Locate the cell with the specified text and output its (x, y) center coordinate. 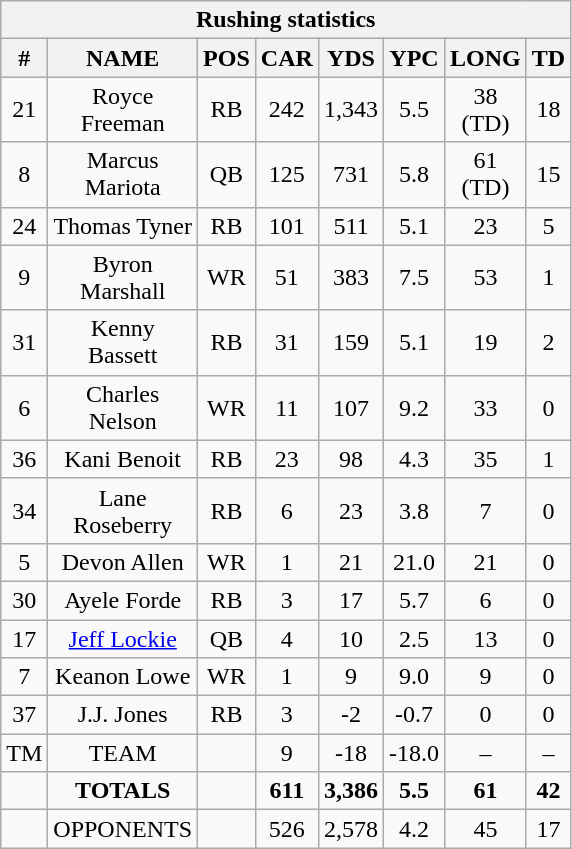
Kani Benoit (123, 459)
9.0 (414, 677)
TEAM (123, 753)
731 (350, 174)
101 (286, 226)
CAR (286, 58)
34 (24, 510)
TD (548, 58)
15 (548, 174)
Thomas Tyner (123, 226)
2.5 (414, 639)
9.2 (414, 408)
159 (350, 342)
TOTALS (123, 791)
TM (24, 753)
33 (486, 408)
OPPONENTS (123, 829)
125 (286, 174)
526 (286, 829)
J.J. Jones (123, 715)
LONG (486, 58)
-0.7 (414, 715)
36 (24, 459)
# (24, 58)
5.8 (414, 174)
NAME (123, 58)
-18.0 (414, 753)
4.3 (414, 459)
511 (350, 226)
4 (286, 639)
38 (TD) (486, 110)
Keanon Lowe (123, 677)
Devon Allen (123, 562)
5.7 (414, 600)
-2 (350, 715)
Royce Freeman (123, 110)
Rushing statistics (286, 20)
37 (24, 715)
51 (286, 278)
19 (486, 342)
18 (548, 110)
61 (TD) (486, 174)
Jeff Lockie (123, 639)
11 (286, 408)
-18 (350, 753)
Marcus Mariota (123, 174)
42 (548, 791)
61 (486, 791)
53 (486, 278)
13 (486, 639)
Byron Marshall (123, 278)
Ayele Forde (123, 600)
30 (24, 600)
24 (24, 226)
YDS (350, 58)
1,343 (350, 110)
383 (350, 278)
242 (286, 110)
8 (24, 174)
21.0 (414, 562)
3.8 (414, 510)
107 (350, 408)
98 (350, 459)
3,386 (350, 791)
611 (286, 791)
2,578 (350, 829)
45 (486, 829)
Kenny Bassett (123, 342)
POS (227, 58)
Lane Roseberry (123, 510)
4.2 (414, 829)
10 (350, 639)
7.5 (414, 278)
2 (548, 342)
Charles Nelson (123, 408)
35 (486, 459)
YPC (414, 58)
